Find where the given text appears and provide that cell's center as (x, y) coordinate. 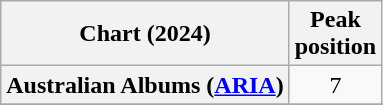
Australian Albums (ARIA) (145, 85)
7 (335, 85)
Peakposition (335, 34)
Chart (2024) (145, 34)
